Capture the cell that displays the provided text and extract its (X, Y) central coordinate. 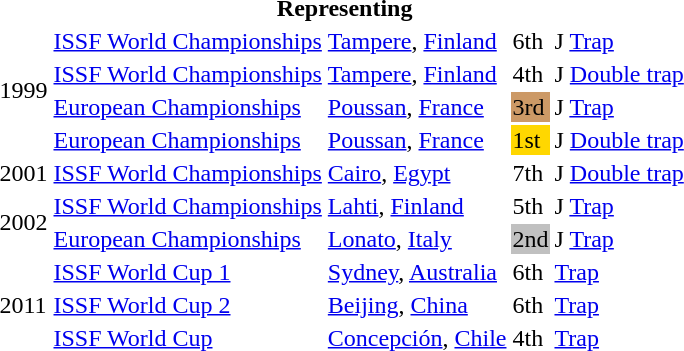
1st (530, 140)
Sydney, Australia (417, 272)
Beijing, China (417, 305)
2nd (530, 239)
7th (530, 173)
ISSF World Cup 2 (188, 305)
Cairo, Egypt (417, 173)
Lahti, Finland (417, 206)
3rd (530, 107)
5th (530, 206)
Lonato, Italy (417, 239)
ISSF World Cup 1 (188, 272)
4th (530, 74)
